Extract the (x, y) coordinate from the center of the cell holding the provided text.  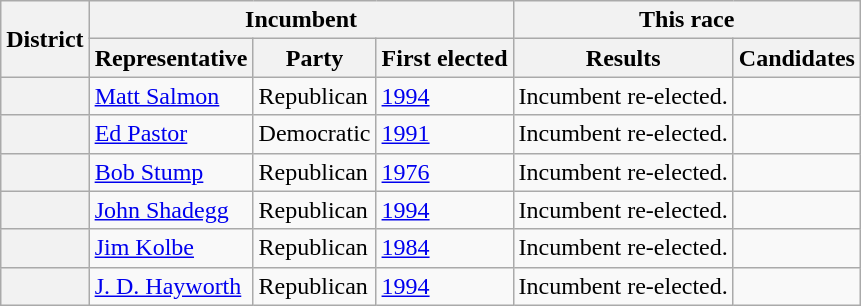
1991 (444, 134)
Jim Kolbe (171, 248)
Party (314, 58)
This race (686, 20)
Results (623, 58)
Representative (171, 58)
Incumbent (301, 20)
J. D. Hayworth (171, 286)
John Shadegg (171, 210)
Democratic (314, 134)
1976 (444, 172)
District (45, 39)
1984 (444, 248)
Candidates (796, 58)
Matt Salmon (171, 96)
First elected (444, 58)
Ed Pastor (171, 134)
Bob Stump (171, 172)
